Provide the [x, y] coordinate of the cell's center where the given text is located.  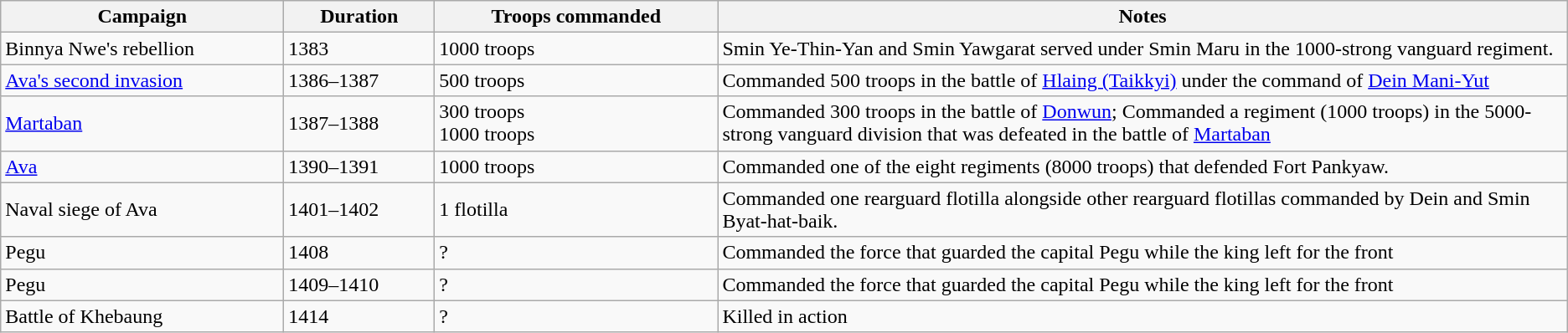
1387–1388 [359, 124]
1383 [359, 49]
Commanded one rearguard flotilla alongside other rearguard flotillas commanded by Dein and Smin Byat-hat-baik. [1142, 209]
300 troops 1000 troops [576, 124]
Commanded one of the eight regiments (8000 troops) that defended Fort Pankyaw. [1142, 166]
1409–1410 [359, 284]
Ava's second invasion [142, 80]
1401–1402 [359, 209]
1414 [359, 316]
Binnya Nwe's rebellion [142, 49]
1386–1387 [359, 80]
Duration [359, 17]
Martaban [142, 124]
Battle of Khebaung [142, 316]
Commanded 500 troops in the battle of Hlaing (Taikkyi) under the command of Dein Mani-Yut [1142, 80]
Smin Ye-Thin-Yan and Smin Yawgarat served under Smin Maru in the 1000-strong vanguard regiment. [1142, 49]
1 flotilla [576, 209]
1390–1391 [359, 166]
Ava [142, 166]
Troops commanded [576, 17]
Campaign [142, 17]
Naval siege of Ava [142, 209]
1408 [359, 253]
Notes [1142, 17]
500 troops [576, 80]
Killed in action [1142, 316]
